Provide the [X, Y] coordinate of the cell's center where the given text is located.  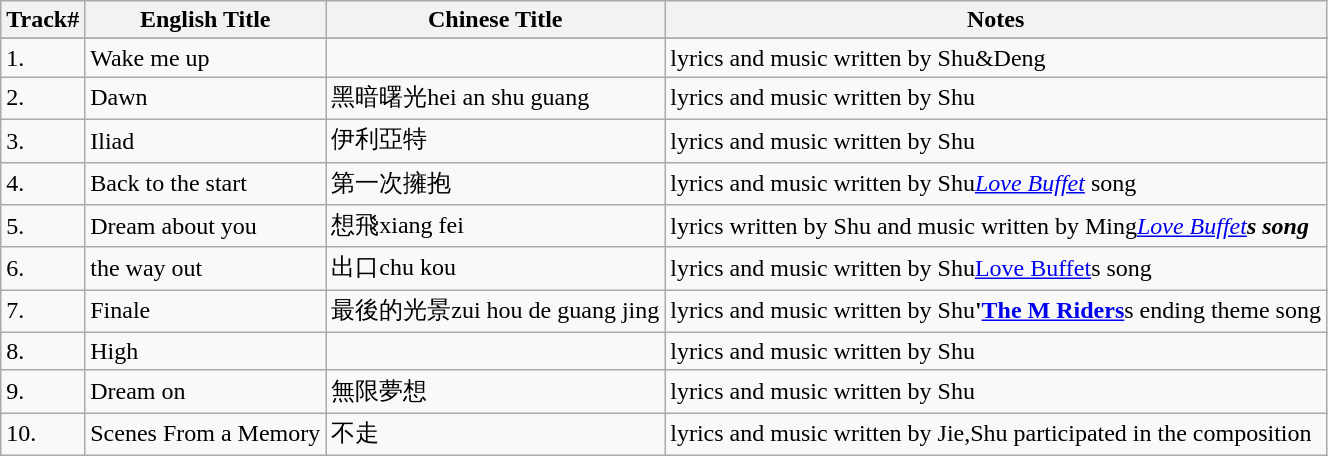
lyrics written by Shu and music written by MingLove Buffets song [996, 226]
2. [43, 98]
Notes [996, 20]
無限夢想 [496, 392]
Iliad [206, 140]
4. [43, 184]
the way out [206, 268]
lyrics and music written by Jie,Shu participated in the composition [996, 434]
最後的光景zui hou de guang jing [496, 312]
3. [43, 140]
9. [43, 392]
Dream about you [206, 226]
Chinese Title [496, 20]
7. [43, 312]
Back to the start [206, 184]
English Title [206, 20]
lyrics and music written by Shu'The M Riderss ending theme song [996, 312]
1. [43, 58]
Dawn [206, 98]
Scenes From a Memory [206, 434]
10. [43, 434]
第一次擁抱 [496, 184]
Track# [43, 20]
想飛xiang fei [496, 226]
Wake me up [206, 58]
出口chu kou [496, 268]
不走 [496, 434]
Dream on [206, 392]
lyrics and music written by ShuLove Buffets song [996, 268]
6. [43, 268]
Finale [206, 312]
5. [43, 226]
lyrics and music written by Shu&Deng [996, 58]
lyrics and music written by ShuLove Buffet song [996, 184]
伊利亞特 [496, 140]
黑暗曙光hei an shu guang [496, 98]
8. [43, 351]
High [206, 351]
